Search for the cell housing the specified text and yield its [X, Y] center coordinate. 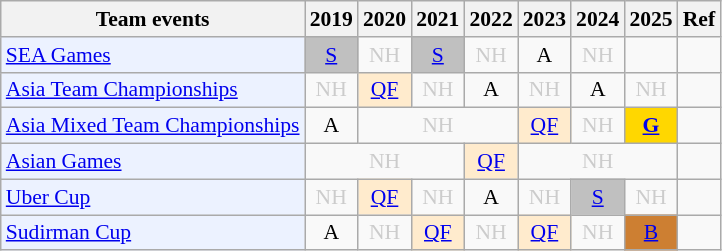
2020 [384, 19]
Asia Team Championships [153, 90]
Ref [699, 19]
B [650, 233]
2021 [438, 19]
2019 [332, 19]
2022 [490, 19]
2025 [650, 19]
SEA Games [153, 55]
2024 [598, 19]
Sudirman Cup [153, 233]
Uber Cup [153, 197]
Asia Mixed Team Championships [153, 126]
2023 [544, 19]
Team events [153, 19]
G [650, 126]
Asian Games [153, 162]
